Search for the cell housing the specified text and yield its [x, y] center coordinate. 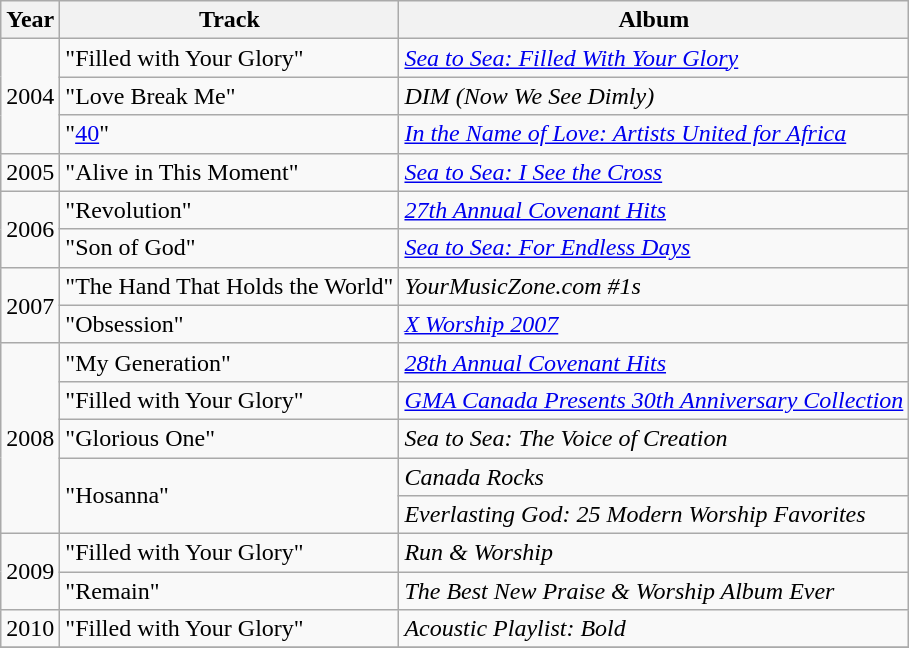
Year [30, 20]
"Glorious One" [230, 438]
Run & Worship [654, 553]
2004 [30, 96]
Sea to Sea: Filled With Your Glory [654, 58]
"40" [230, 134]
"Obsession" [230, 324]
2007 [30, 305]
Track [230, 20]
In the Name of Love: Artists United for Africa [654, 134]
Sea to Sea: The Voice of Creation [654, 438]
GMA Canada Presents 30th Anniversary Collection [654, 400]
2005 [30, 172]
"Revolution" [230, 210]
2010 [30, 629]
"The Hand That Holds the World" [230, 286]
"Alive in This Moment" [230, 172]
2008 [30, 438]
2006 [30, 229]
2009 [30, 572]
28th Annual Covenant Hits [654, 362]
"Son of God" [230, 248]
Album [654, 20]
27th Annual Covenant Hits [654, 210]
"Hosanna" [230, 496]
"My Generation" [230, 362]
Acoustic Playlist: Bold [654, 629]
"Love Break Me" [230, 96]
Everlasting God: 25 Modern Worship Favorites [654, 515]
"Remain" [230, 591]
Canada Rocks [654, 477]
DIM (Now We See Dimly) [654, 96]
X Worship 2007 [654, 324]
The Best New Praise & Worship Album Ever [654, 591]
YourMusicZone.com #1s [654, 286]
Sea to Sea: For Endless Days [654, 248]
Sea to Sea: I See the Cross [654, 172]
